Detect which cell encompasses the target text, then output its (X, Y) center coordinate. 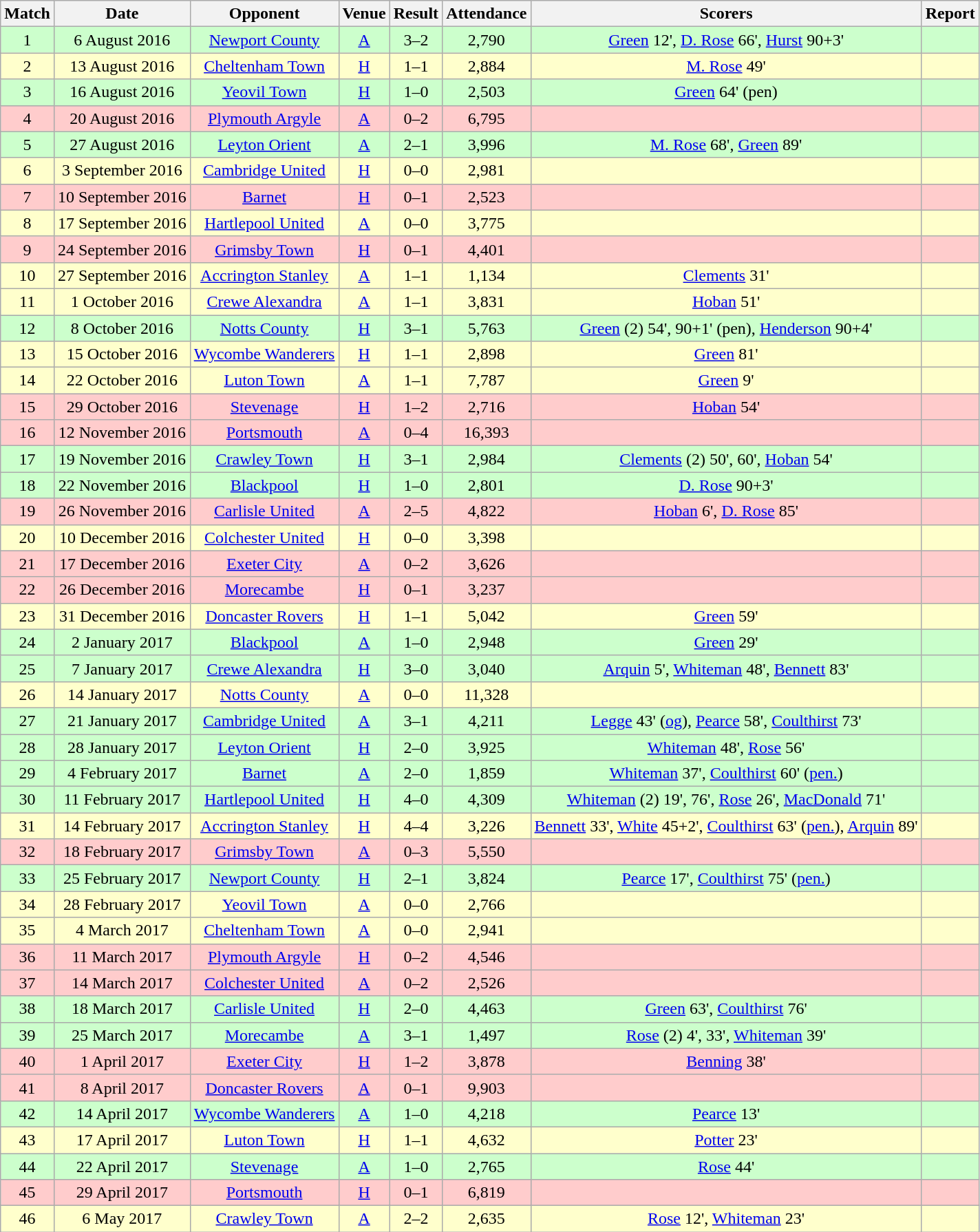
17 December 2016 (122, 564)
7 (28, 197)
27 August 2016 (122, 145)
Hoban 54' (726, 407)
39 (28, 1035)
M. Rose 68', Green 89' (726, 145)
19 November 2016 (122, 459)
1,134 (487, 275)
Clements (2) 50', 60', Hoban 54' (726, 459)
28 (28, 747)
18 (28, 485)
15 October 2016 (122, 354)
11 (28, 301)
16 (28, 433)
Pearce 13' (726, 1114)
2,635 (487, 1219)
Green (2) 54', 90+1' (pen), Henderson 90+4' (726, 328)
22 October 2016 (122, 381)
Whiteman 37', Coulthirst 60' (pen.) (726, 774)
2,884 (487, 66)
17 April 2017 (122, 1140)
Hoban 51' (726, 301)
34 (28, 904)
6,819 (487, 1193)
13 August 2016 (122, 66)
14 March 2017 (122, 983)
13 (28, 354)
16,393 (487, 433)
4 February 2017 (122, 774)
10 September 2016 (122, 197)
42 (28, 1114)
8 (28, 223)
2–5 (416, 511)
Result (416, 14)
26 (28, 694)
Green 81' (726, 354)
2,981 (487, 171)
3,398 (487, 538)
37 (28, 983)
12 (28, 328)
11 February 2017 (122, 800)
6,795 (487, 118)
24 September 2016 (122, 249)
4–4 (416, 826)
Rose (2) 4', 33', Whiteman 39' (726, 1035)
Report (950, 14)
M. Rose 49' (726, 66)
19 (28, 511)
2,984 (487, 459)
2,765 (487, 1167)
Venue (364, 14)
31 December 2016 (122, 616)
2,790 (487, 40)
43 (28, 1140)
3 (28, 92)
1 April 2017 (122, 1061)
2,898 (487, 354)
32 (28, 852)
3,824 (487, 878)
2–2 (416, 1219)
2,503 (487, 92)
6 May 2017 (122, 1219)
Bennett 33', White 45+2', Coulthirst 63' (pen.), Arquin 89' (726, 826)
10 December 2016 (122, 538)
22 November 2016 (122, 485)
41 (28, 1087)
4,211 (487, 721)
4 (28, 118)
7 January 2017 (122, 668)
4,463 (487, 1009)
16 August 2016 (122, 92)
25 February 2017 (122, 878)
23 (28, 616)
2,716 (487, 407)
2,941 (487, 931)
5,550 (487, 852)
3,237 (487, 590)
4,546 (487, 957)
2 (28, 66)
9,903 (487, 1087)
2,766 (487, 904)
28 February 2017 (122, 904)
35 (28, 931)
15 (28, 407)
11 March 2017 (122, 957)
10 (28, 275)
Green 64' (pen) (726, 92)
26 December 2016 (122, 590)
4,218 (487, 1114)
Green 12', D. Rose 66', Hurst 90+3' (726, 40)
0–4 (416, 433)
31 (28, 826)
8 October 2016 (122, 328)
4 March 2017 (122, 931)
5,042 (487, 616)
Attendance (487, 14)
33 (28, 878)
Green 29' (726, 642)
Opponent (264, 14)
Rose 44' (726, 1167)
14 January 2017 (122, 694)
0–3 (416, 852)
4,309 (487, 800)
21 January 2017 (122, 721)
22 (28, 590)
29 April 2017 (122, 1193)
4–0 (416, 800)
Whiteman (2) 19', 76', Rose 26', MacDonald 71' (726, 800)
25 March 2017 (122, 1035)
1,497 (487, 1035)
3,626 (487, 564)
Match (28, 14)
Green 63', Coulthirst 76' (726, 1009)
2,526 (487, 983)
17 September 2016 (122, 223)
5 (28, 145)
29 (28, 774)
12 November 2016 (122, 433)
3,775 (487, 223)
5,763 (487, 328)
3,996 (487, 145)
14 April 2017 (122, 1114)
14 February 2017 (122, 826)
7,787 (487, 381)
1,859 (487, 774)
1 October 2016 (122, 301)
3,878 (487, 1061)
11,328 (487, 694)
30 (28, 800)
Pearce 17', Coulthirst 75' (pen.) (726, 878)
22 April 2017 (122, 1167)
20 August 2016 (122, 118)
3–2 (416, 40)
3,040 (487, 668)
2,948 (487, 642)
26 November 2016 (122, 511)
8 April 2017 (122, 1087)
Whiteman 48', Rose 56' (726, 747)
2 January 2017 (122, 642)
1 (28, 40)
Arquin 5', Whiteman 48', Bennett 83' (726, 668)
24 (28, 642)
18 March 2017 (122, 1009)
Hoban 6', D. Rose 85' (726, 511)
3 September 2016 (122, 171)
17 (28, 459)
Date (122, 14)
6 August 2016 (122, 40)
4,632 (487, 1140)
Rose 12', Whiteman 23' (726, 1219)
18 February 2017 (122, 852)
Potter 23' (726, 1140)
9 (28, 249)
Clements 31' (726, 275)
28 January 2017 (122, 747)
40 (28, 1061)
44 (28, 1167)
6 (28, 171)
Green 59' (726, 616)
Benning 38' (726, 1061)
D. Rose 90+3' (726, 485)
27 (28, 721)
38 (28, 1009)
Green 9' (726, 381)
25 (28, 668)
21 (28, 564)
4,822 (487, 511)
3,226 (487, 826)
27 September 2016 (122, 275)
4,401 (487, 249)
46 (28, 1219)
3–0 (416, 668)
3,925 (487, 747)
2,523 (487, 197)
14 (28, 381)
Scorers (726, 14)
45 (28, 1193)
3,831 (487, 301)
20 (28, 538)
36 (28, 957)
29 October 2016 (122, 407)
2,801 (487, 485)
Legge 43' (og), Pearce 58', Coulthirst 73' (726, 721)
